Locate the cell with the specified text and output its [x, y] center coordinate. 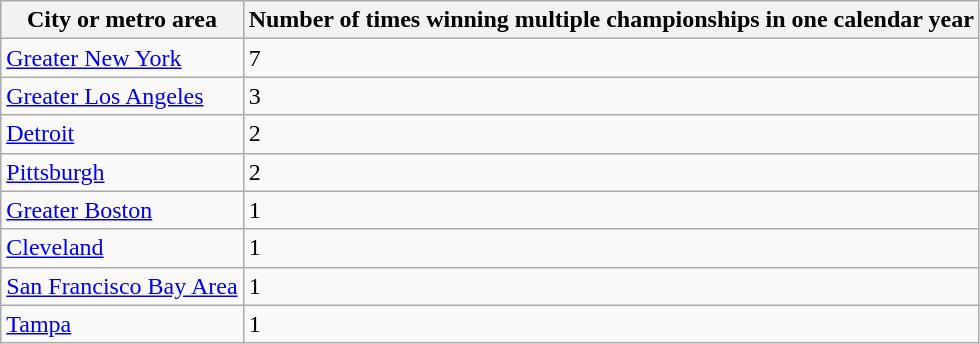
Greater Los Angeles [122, 96]
City or metro area [122, 20]
Greater New York [122, 58]
Greater Boston [122, 210]
Number of times winning multiple championships in one calendar year [611, 20]
Cleveland [122, 248]
Detroit [122, 134]
Tampa [122, 324]
Pittsburgh [122, 172]
San Francisco Bay Area [122, 286]
7 [611, 58]
3 [611, 96]
